Find where the given text appears and provide that cell's center as [X, Y] coordinate. 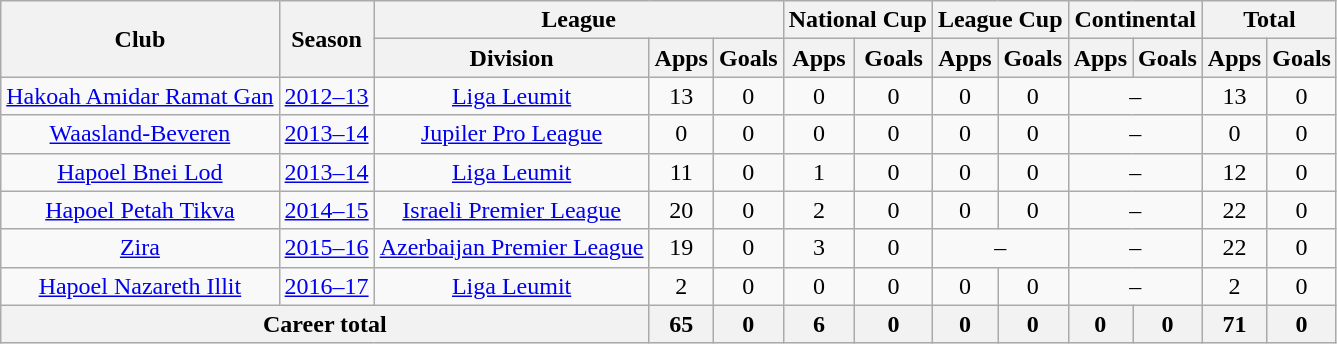
1 [819, 172]
2015–16 [326, 248]
National Cup [858, 20]
71 [1234, 324]
Career total [325, 324]
Hapoel Petah Tikva [140, 210]
6 [819, 324]
65 [681, 324]
Zira [140, 248]
Hapoel Bnei Lod [140, 172]
Israeli Premier League [512, 210]
Total [1269, 20]
2016–17 [326, 286]
19 [681, 248]
11 [681, 172]
12 [1234, 172]
Club [140, 39]
Hakoah Amidar Ramat Gan [140, 96]
20 [681, 210]
3 [819, 248]
Season [326, 39]
Waasland-Beveren [140, 134]
Azerbaijan Premier League [512, 248]
League [578, 20]
2012–13 [326, 96]
2014–15 [326, 210]
Hapoel Nazareth Illit [140, 286]
Continental [1135, 20]
Division [512, 58]
Jupiler Pro League [512, 134]
League Cup [1000, 20]
